Output the [x, y] coordinate of the center of the cell containing the given text.  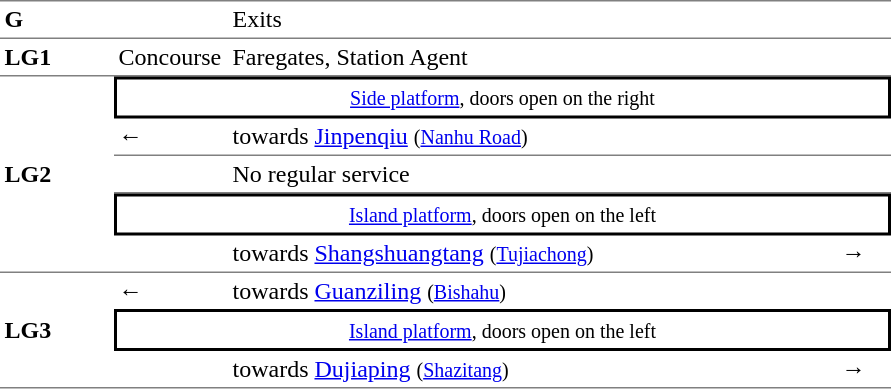
LG1 [57, 58]
Exits [532, 20]
LG3 [57, 331]
No regular service [532, 175]
towards Shangshuangtang (Tujiachong) [532, 255]
Side platform, doors open on the right [502, 97]
LG2 [57, 174]
towards Guanziling (Bishahu) [532, 291]
towards Jinpenqiu (Nanhu Road) [532, 137]
towards Dujiaping (Shazitang) [532, 370]
G [57, 20]
Faregates, Station Agent [532, 58]
Concourse [171, 58]
